Determine the (x, y) coordinate at the center of the cell enclosing the given text.  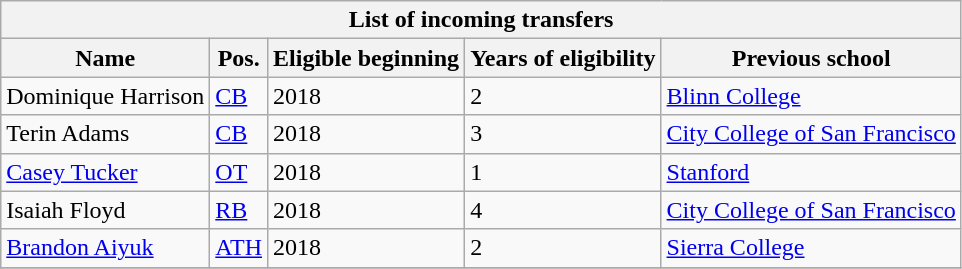
4 (563, 210)
Blinn College (811, 96)
List of incoming transfers (482, 20)
RB (239, 210)
Stanford (811, 172)
ATH (239, 248)
Brandon Aiyuk (106, 248)
3 (563, 134)
OT (239, 172)
1 (563, 172)
Name (106, 58)
Eligible beginning (366, 58)
Pos. (239, 58)
Isaiah Floyd (106, 210)
Previous school (811, 58)
Sierra College (811, 248)
Casey Tucker (106, 172)
Years of eligibility (563, 58)
Terin Adams (106, 134)
Dominique Harrison (106, 96)
